Search for the cell housing the specified text and yield its [x, y] center coordinate. 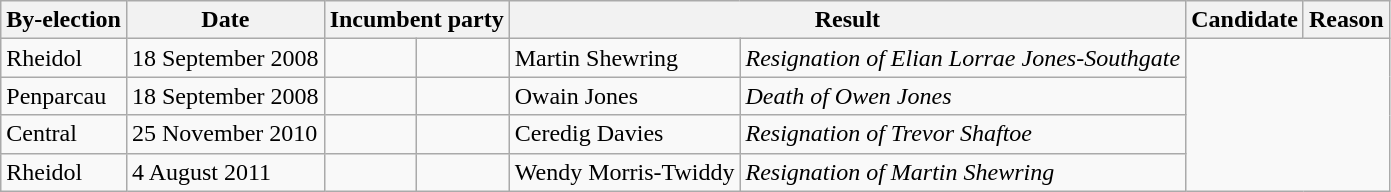
Incumbent party [416, 20]
Martin Shewring [624, 58]
25 November 2010 [225, 134]
Resignation of Elian Lorrae Jones-Southgate [963, 58]
Death of Owen Jones [963, 96]
Owain Jones [624, 96]
Reason [1346, 20]
Penparcau [64, 96]
Candidate [1245, 20]
Central [64, 134]
Resignation of Martin Shewring [963, 172]
Result [847, 20]
By-election [64, 20]
4 August 2011 [225, 172]
Date [225, 20]
Wendy Morris-Twiddy [624, 172]
Ceredig Davies [624, 134]
Resignation of Trevor Shaftoe [963, 134]
